For the text-containing cell, return its midpoint in (x, y) coordinate format. 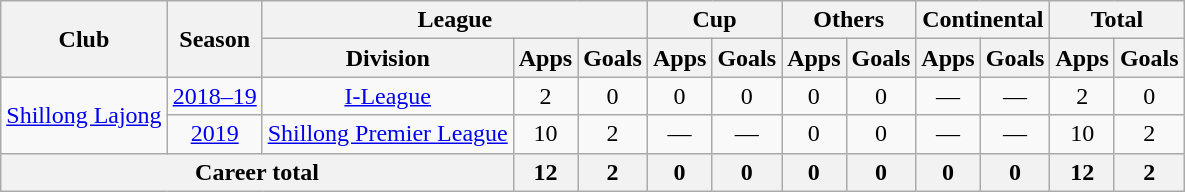
Others (849, 20)
Shillong Premier League (388, 134)
Club (84, 39)
Career total (257, 172)
League (454, 20)
Shillong Lajong (84, 115)
Division (388, 58)
2018–19 (214, 96)
I-League (388, 96)
Season (214, 39)
Total (1117, 20)
Cup (714, 20)
Continental (983, 20)
2019 (214, 134)
